Search for the cell housing the specified text and yield its [x, y] center coordinate. 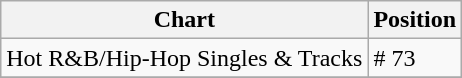
Position [415, 20]
Hot R&B/Hip-Hop Singles & Tracks [184, 58]
Chart [184, 20]
# 73 [415, 58]
